Return (X, Y) of the center of cell containing provided text 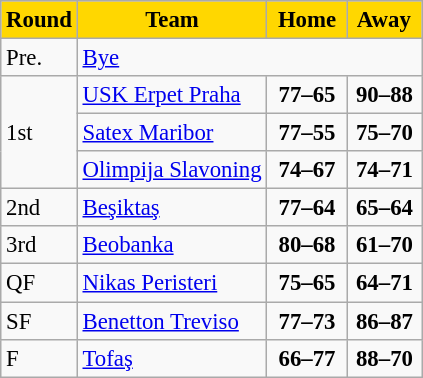
77–73 (307, 321)
77–64 (307, 208)
2nd (39, 208)
Bye (250, 58)
Beobanka (172, 245)
QF (39, 283)
77–65 (307, 95)
Round (39, 20)
61–70 (384, 245)
1st (39, 132)
77–55 (307, 133)
80–68 (307, 245)
3rd (39, 245)
Benetton Treviso (172, 321)
86–87 (384, 321)
Home (307, 20)
Satex Maribor (172, 133)
Team (172, 20)
90–88 (384, 95)
74–67 (307, 170)
65–64 (384, 208)
Away (384, 20)
88–70 (384, 358)
74–71 (384, 170)
F (39, 358)
SF (39, 321)
64–71 (384, 283)
Pre. (39, 58)
Tofaş (172, 358)
USK Erpet Praha (172, 95)
66–77 (307, 358)
Beşiktaş (172, 208)
75–70 (384, 133)
75–65 (307, 283)
Nikas Peristeri (172, 283)
Olimpija Slavoning (172, 170)
